From the cell containing the given text, extract its center point as [X, Y] coordinate. 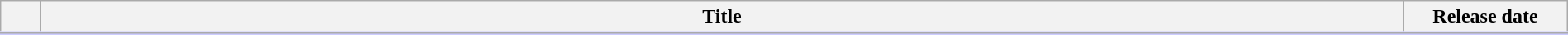
Title [721, 17]
Release date [1485, 17]
